Extract the (x, y) coordinate from the center of the cell holding the provided text.  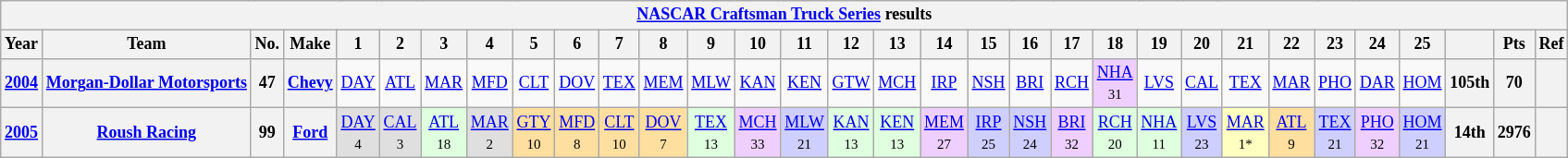
20 (1203, 44)
105th (1470, 83)
17 (1072, 44)
BRI32 (1072, 133)
DOV (577, 83)
MLW (710, 83)
21 (1245, 44)
18 (1115, 44)
PHO32 (1377, 133)
19 (1159, 44)
KAN (758, 83)
BRI (1031, 83)
13 (897, 44)
7 (620, 44)
14 (945, 44)
12 (851, 44)
23 (1336, 44)
KAN13 (851, 133)
8 (663, 44)
MEM27 (945, 133)
Make (310, 44)
11 (805, 44)
MCH33 (758, 133)
HOM21 (1423, 133)
4 (489, 44)
CAL (1203, 83)
70 (1513, 83)
2004 (22, 83)
ATL18 (444, 133)
Team (146, 44)
CAL3 (400, 133)
MFD8 (577, 133)
5 (534, 44)
RCH20 (1115, 133)
1 (358, 44)
2 (400, 44)
PHO (1336, 83)
LVS (1159, 83)
RCH (1072, 83)
14th (1470, 133)
ATL9 (1291, 133)
6 (577, 44)
GTY10 (534, 133)
MLW21 (805, 133)
NHA11 (1159, 133)
Ford (310, 133)
16 (1031, 44)
Chevy (310, 83)
IRP25 (988, 133)
KEN13 (897, 133)
Pts (1513, 44)
NHA31 (1115, 83)
DAR (1377, 83)
22 (1291, 44)
99 (266, 133)
MAR2 (489, 133)
CLT10 (620, 133)
25 (1423, 44)
MEM (663, 83)
TEX21 (1336, 133)
3 (444, 44)
NSH (988, 83)
2976 (1513, 133)
2005 (22, 133)
MCH (897, 83)
NASCAR Craftsman Truck Series results (784, 15)
KEN (805, 83)
HOM (1423, 83)
24 (1377, 44)
CLT (534, 83)
Ref (1551, 44)
10 (758, 44)
Year (22, 44)
MFD (489, 83)
MAR1* (1245, 133)
No. (266, 44)
Morgan-Dollar Motorsports (146, 83)
15 (988, 44)
Roush Racing (146, 133)
DAY4 (358, 133)
TEX13 (710, 133)
DAY (358, 83)
9 (710, 44)
47 (266, 83)
IRP (945, 83)
DOV7 (663, 133)
GTW (851, 83)
ATL (400, 83)
NSH24 (1031, 133)
LVS23 (1203, 133)
